Scan for the cell matching the given text and deliver its [x, y] coordinate at center. 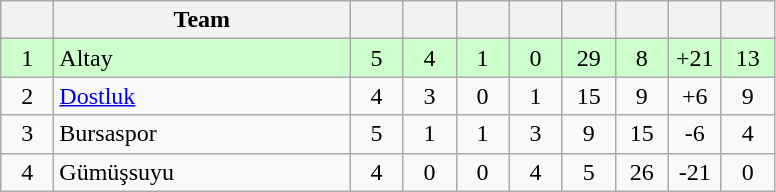
+6 [694, 96]
-6 [694, 134]
Altay [202, 58]
Bursaspor [202, 134]
Team [202, 20]
13 [748, 58]
2 [28, 96]
8 [642, 58]
Dostluk [202, 96]
+21 [694, 58]
26 [642, 172]
29 [588, 58]
-21 [694, 172]
Gümüşsuyu [202, 172]
